Find where the given text appears and provide that cell's center as [X, Y] coordinate. 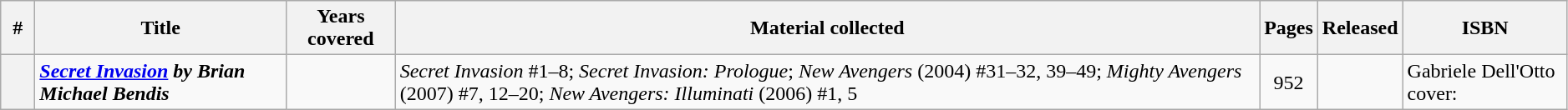
952 [1289, 82]
Title [160, 28]
Pages [1289, 28]
# [18, 28]
Secret Invasion by Brian Michael Bendis [160, 82]
Gabriele Dell'Otto cover: [1485, 82]
ISBN [1485, 28]
Released [1360, 28]
Material collected [827, 28]
Years covered [341, 28]
